Search for the cell housing the specified text and yield its [X, Y] center coordinate. 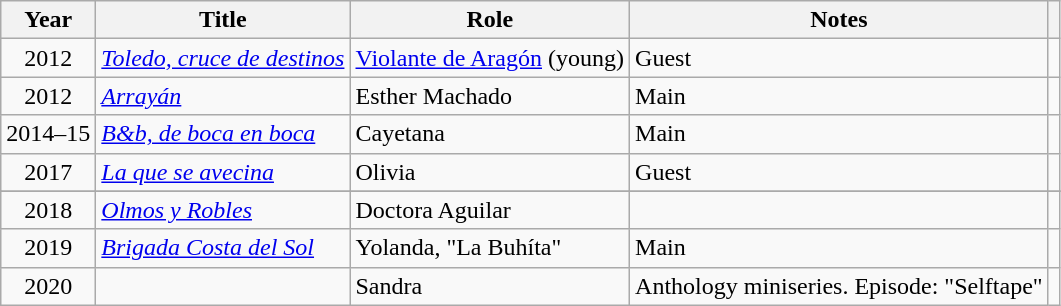
Brigada Costa del Sol [223, 248]
Year [48, 20]
Olmos y Robles [223, 210]
Cayetana [490, 134]
2018 [48, 210]
Doctora Aguilar [490, 210]
Notes [840, 20]
2017 [48, 172]
Title [223, 20]
2019 [48, 248]
Arrayán [223, 96]
Sandra [490, 286]
Role [490, 20]
Anthology miniseries. Episode: "Selftape" [840, 286]
Esther Machado [490, 96]
La que se avecina [223, 172]
2014–15 [48, 134]
Yolanda, "La Buhíta" [490, 248]
2020 [48, 286]
Violante de Aragón (young) [490, 58]
B&b, de boca en boca [223, 134]
Toledo, cruce de destinos [223, 58]
Olivia [490, 172]
